Output the (x, y) coordinate of the center of the cell containing the given text.  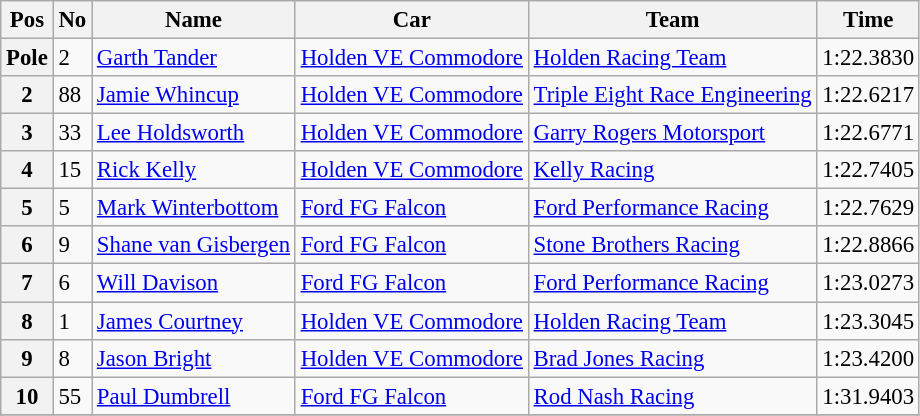
88 (72, 95)
Time (868, 20)
No (72, 20)
7 (27, 283)
3 (27, 133)
1:22.6217 (868, 95)
10 (27, 396)
1 (72, 321)
1:22.7405 (868, 170)
Car (412, 20)
Lee Holdsworth (194, 133)
1:22.8866 (868, 245)
1:22.3830 (868, 58)
55 (72, 396)
James Courtney (194, 321)
1:22.7629 (868, 208)
1:23.4200 (868, 358)
1:23.3045 (868, 321)
Pos (27, 20)
15 (72, 170)
33 (72, 133)
Rick Kelly (194, 170)
Brad Jones Racing (672, 358)
1:23.0273 (868, 283)
Jamie Whincup (194, 95)
Garth Tander (194, 58)
Kelly Racing (672, 170)
1:31.9403 (868, 396)
Paul Dumbrell (194, 396)
Jason Bright (194, 358)
Stone Brothers Racing (672, 245)
Name (194, 20)
Pole (27, 58)
Team (672, 20)
Rod Nash Racing (672, 396)
Mark Winterbottom (194, 208)
Shane van Gisbergen (194, 245)
1:22.6771 (868, 133)
Will Davison (194, 283)
Garry Rogers Motorsport (672, 133)
Triple Eight Race Engineering (672, 95)
4 (27, 170)
